Determine the [x, y] coordinate at the center of the cell enclosing the given text.  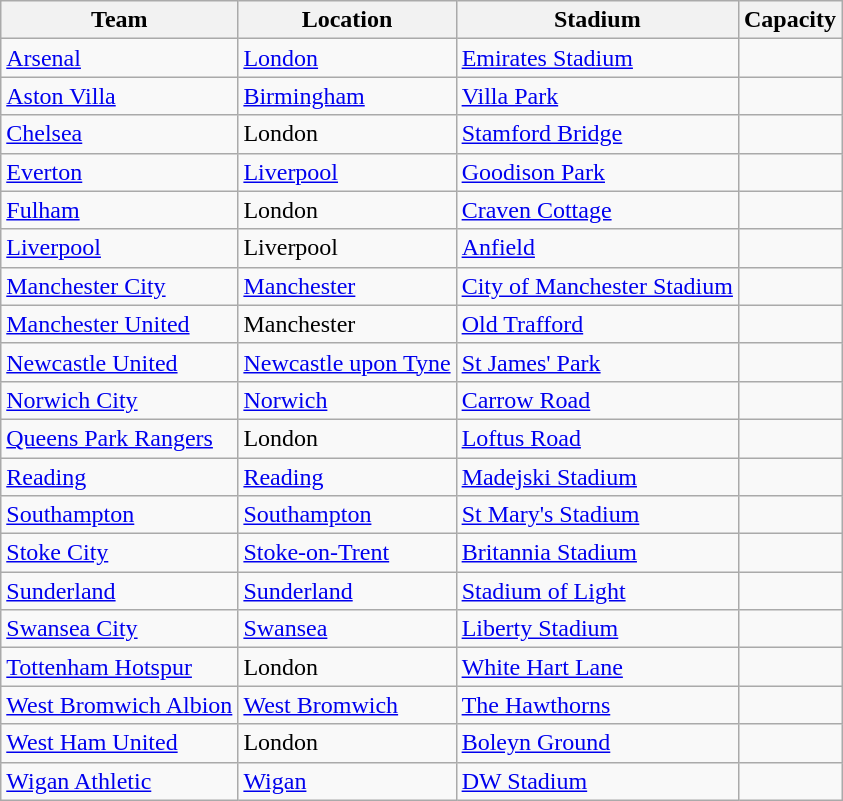
Swansea City [120, 629]
Norwich [347, 400]
Boleyn Ground [597, 743]
Team [120, 20]
Aston Villa [120, 96]
Goodison Park [597, 172]
The Hawthorns [597, 705]
Location [347, 20]
Birmingham [347, 96]
West Bromwich Albion [120, 705]
Loftus Road [597, 438]
Tottenham Hotspur [120, 667]
Arsenal [120, 58]
Stoke City [120, 553]
Old Trafford [597, 324]
Wigan [347, 781]
Villa Park [597, 96]
Everton [120, 172]
Wigan Athletic [120, 781]
Stadium of Light [597, 591]
West Bromwich [347, 705]
DW Stadium [597, 781]
Craven Cottage [597, 210]
Queens Park Rangers [120, 438]
Carrow Road [597, 400]
Madejski Stadium [597, 477]
Manchester City [120, 286]
Swansea [347, 629]
White Hart Lane [597, 667]
Newcastle upon Tyne [347, 362]
Stadium [597, 20]
St James' Park [597, 362]
Stamford Bridge [597, 134]
Britannia Stadium [597, 553]
Fulham [120, 210]
West Ham United [120, 743]
Anfield [597, 248]
City of Manchester Stadium [597, 286]
St Mary's Stadium [597, 515]
Chelsea [120, 134]
Manchester United [120, 324]
Liberty Stadium [597, 629]
Capacity [790, 20]
Emirates Stadium [597, 58]
Stoke-on-Trent [347, 553]
Newcastle United [120, 362]
Norwich City [120, 400]
